Provide the (x, y) coordinate of the cell's center where the given text is located.  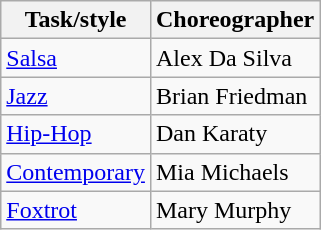
Dan Karaty (234, 134)
Choreographer (234, 20)
Foxtrot (76, 210)
Mary Murphy (234, 210)
Task/style (76, 20)
Alex Da Silva (234, 58)
Mia Michaels (234, 172)
Jazz (76, 96)
Brian Friedman (234, 96)
Hip-Hop (76, 134)
Salsa (76, 58)
Contemporary (76, 172)
